Extract the (X, Y) coordinate from the center of the cell holding the provided text.  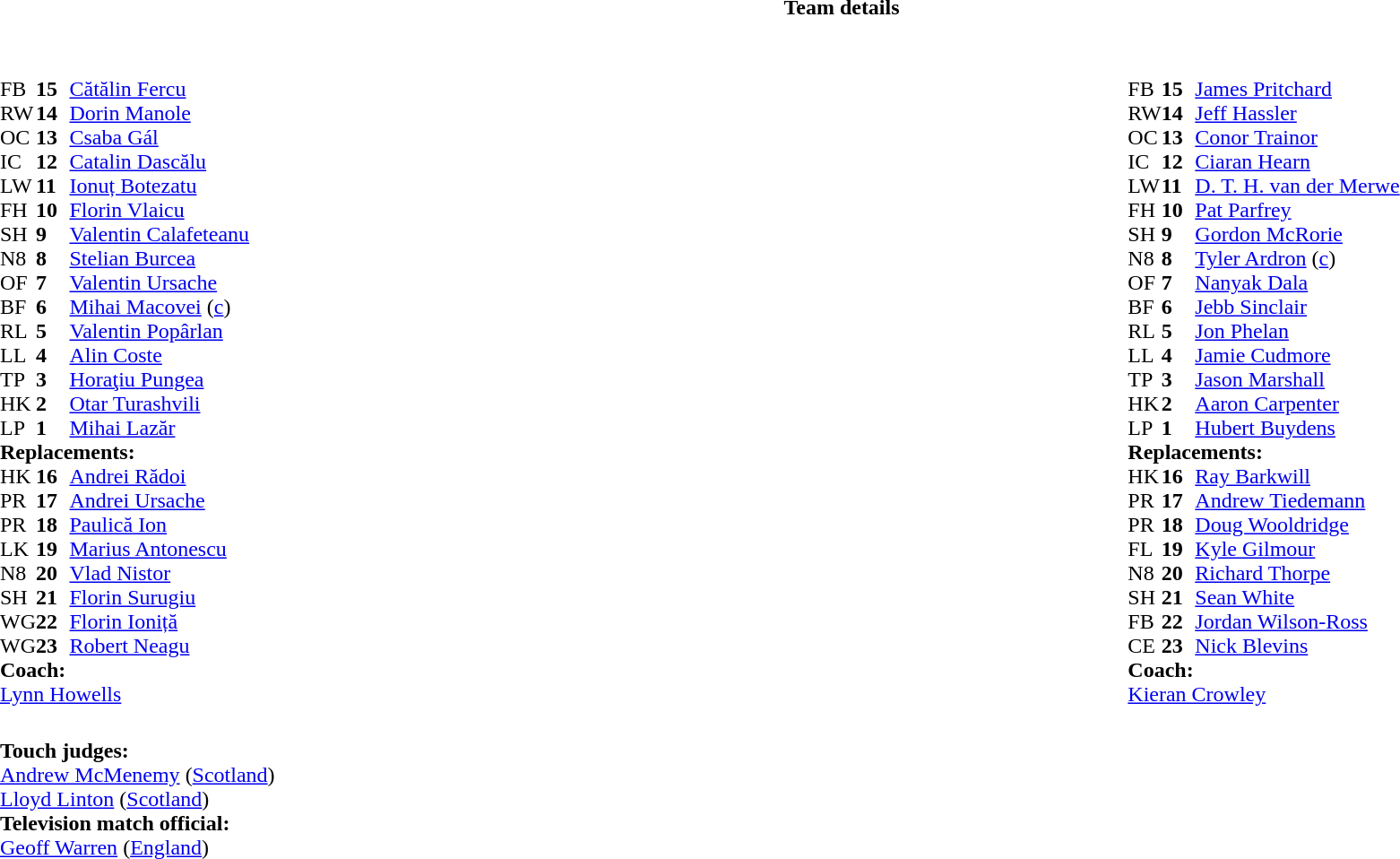
Conor Trainor (1297, 138)
Cătălin Fercu (160, 90)
Kieran Crowley (1264, 694)
Valentin Calafeteanu (160, 235)
Stelian Burcea (160, 258)
Valentin Ursache (160, 283)
James Pritchard (1297, 90)
Otar Turashvili (160, 403)
Marius Antonescu (160, 549)
Catalin Dascălu (160, 161)
Ionuț Botezatu (160, 187)
FL (1145, 549)
Florin Vlaicu (160, 210)
Sean White (1297, 597)
Vlad Nistor (160, 574)
Ciaran Hearn (1297, 161)
Pat Parfrey (1297, 210)
Valentin Popârlan (160, 332)
Florin Ioniță (160, 622)
Jordan Wilson-Ross (1297, 622)
Kyle Gilmour (1297, 549)
Mihai Macovei (c) (160, 307)
Paulică Ion (160, 525)
Jamie Cudmore (1297, 355)
Lynn Howells (125, 694)
Robert Neagu (160, 646)
Hubert Buydens (1297, 429)
Tyler Ardron (c) (1297, 258)
Horaţiu Pungea (160, 380)
Andrew Tiedemann (1297, 500)
Mihai Lazăr (160, 429)
Dorin Manole (160, 113)
Nanyak Dala (1297, 283)
Jeff Hassler (1297, 113)
CE (1145, 646)
D. T. H. van der Merwe (1297, 187)
Jebb Sinclair (1297, 307)
Gordon McRorie (1297, 235)
Jon Phelan (1297, 332)
Doug Wooldridge (1297, 525)
Csaba Gál (160, 138)
Jason Marshall (1297, 380)
Andrei Ursache (160, 500)
Ray Barkwill (1297, 477)
Aaron Carpenter (1297, 403)
Florin Surugiu (160, 597)
Nick Blevins (1297, 646)
Alin Coste (160, 355)
Andrei Rădoi (160, 477)
LK (18, 549)
Richard Thorpe (1297, 574)
